Output the [x, y] coordinate of the center of the cell containing the given text.  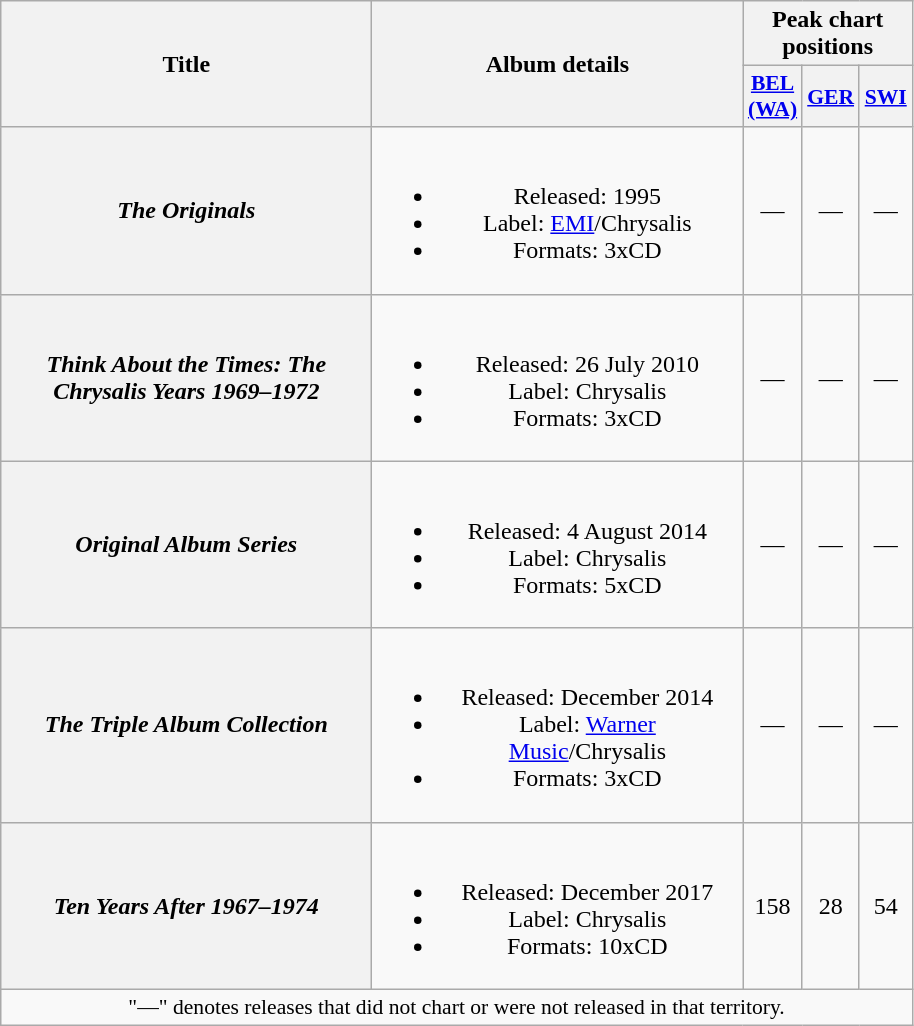
Released: 1995Label: EMI/ChrysalisFormats: 3xCD [558, 210]
SWI [886, 96]
The Originals [186, 210]
Original Album Series [186, 544]
28 [830, 906]
Peak chart positions [828, 34]
GER [830, 96]
Title [186, 64]
Released: December 2014Label: Warner Music/ChrysalisFormats: 3xCD [558, 725]
Ten Years After 1967–1974 [186, 906]
Released: 4 August 2014Label: ChrysalisFormats: 5xCD [558, 544]
Released: December 2017Label: ChrysalisFormats: 10xCD [558, 906]
BEL(WA) [772, 96]
54 [886, 906]
The Triple Album Collection [186, 725]
"—" denotes releases that did not chart or were not released in that territory. [457, 1007]
Released: 26 July 2010Label: ChrysalisFormats: 3xCD [558, 378]
158 [772, 906]
Album details [558, 64]
Think About the Times: The Chrysalis Years 1969–1972 [186, 378]
